Search for the cell housing the specified text and yield its [X, Y] center coordinate. 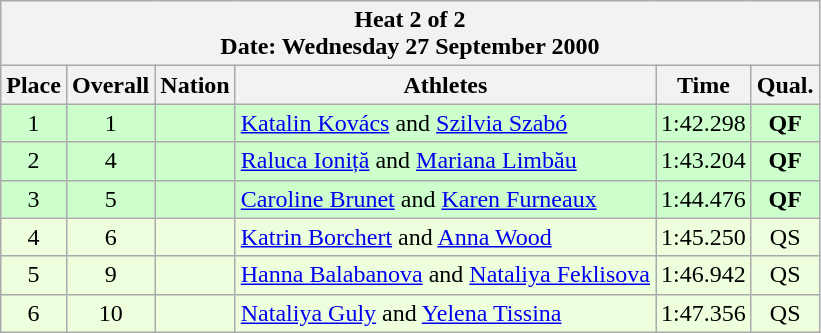
Nation [195, 85]
Place [34, 85]
2 [34, 161]
Caroline Brunet and Karen Furneaux [445, 199]
1:46.942 [704, 275]
3 [34, 199]
Heat 2 of 2 Date: Wednesday 27 September 2000 [410, 34]
1:42.298 [704, 123]
1:44.476 [704, 199]
Nataliya Guly and Yelena Tissina [445, 313]
10 [110, 313]
9 [110, 275]
1:43.204 [704, 161]
Katalin Kovács and Szilvia Szabó [445, 123]
1:45.250 [704, 237]
Qual. [785, 85]
Overall [110, 85]
Hanna Balabanova and Nataliya Feklisova [445, 275]
Time [704, 85]
Raluca Ioniță and Mariana Limbău [445, 161]
Katrin Borchert and Anna Wood [445, 237]
Athletes [445, 85]
1:47.356 [704, 313]
